Return the (x, y) coordinate for the center point of the cell that contains the specified text.  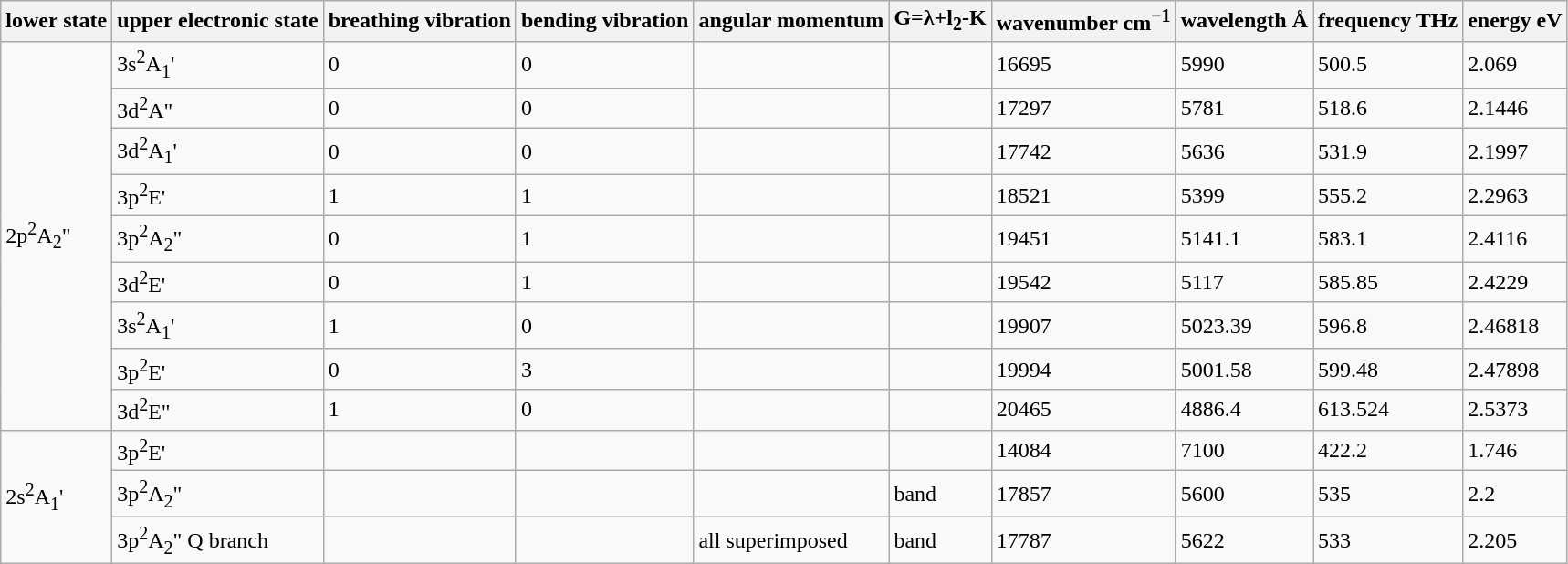
518.6 (1387, 108)
19907 (1083, 325)
20465 (1083, 411)
2.069 (1515, 64)
500.5 (1387, 64)
2.4116 (1515, 239)
5622 (1244, 540)
3 (604, 369)
2s2A1' (57, 496)
17297 (1083, 108)
5636 (1244, 151)
breathing vibration (420, 22)
1.746 (1515, 451)
2.2 (1515, 495)
17857 (1083, 495)
2.46818 (1515, 325)
2.5373 (1515, 411)
2.1997 (1515, 151)
531.9 (1387, 151)
5781 (1244, 108)
2.4229 (1515, 283)
613.524 (1387, 411)
5399 (1244, 195)
535 (1387, 495)
14084 (1083, 451)
3d2E' (217, 283)
5023.39 (1244, 325)
5001.58 (1244, 369)
16695 (1083, 64)
533 (1387, 540)
2.205 (1515, 540)
18521 (1083, 195)
5117 (1244, 283)
17787 (1083, 540)
G=λ+l2-K (940, 22)
angular momentum (791, 22)
wavelength Å (1244, 22)
2p2A2" (57, 235)
5141.1 (1244, 239)
4886.4 (1244, 411)
585.85 (1387, 283)
19994 (1083, 369)
19542 (1083, 283)
555.2 (1387, 195)
422.2 (1387, 451)
5990 (1244, 64)
bending vibration (604, 22)
19451 (1083, 239)
599.48 (1387, 369)
3d2E" (217, 411)
upper electronic state (217, 22)
17742 (1083, 151)
lower state (57, 22)
5600 (1244, 495)
2.2963 (1515, 195)
3d2A1' (217, 151)
frequency THz (1387, 22)
all superimposed (791, 540)
3d2A" (217, 108)
wavenumber cm−1 (1083, 22)
583.1 (1387, 239)
2.1446 (1515, 108)
2.47898 (1515, 369)
3p2A2" Q branch (217, 540)
energy eV (1515, 22)
596.8 (1387, 325)
7100 (1244, 451)
